Capture the cell that displays the provided text and extract its [X, Y] central coordinate. 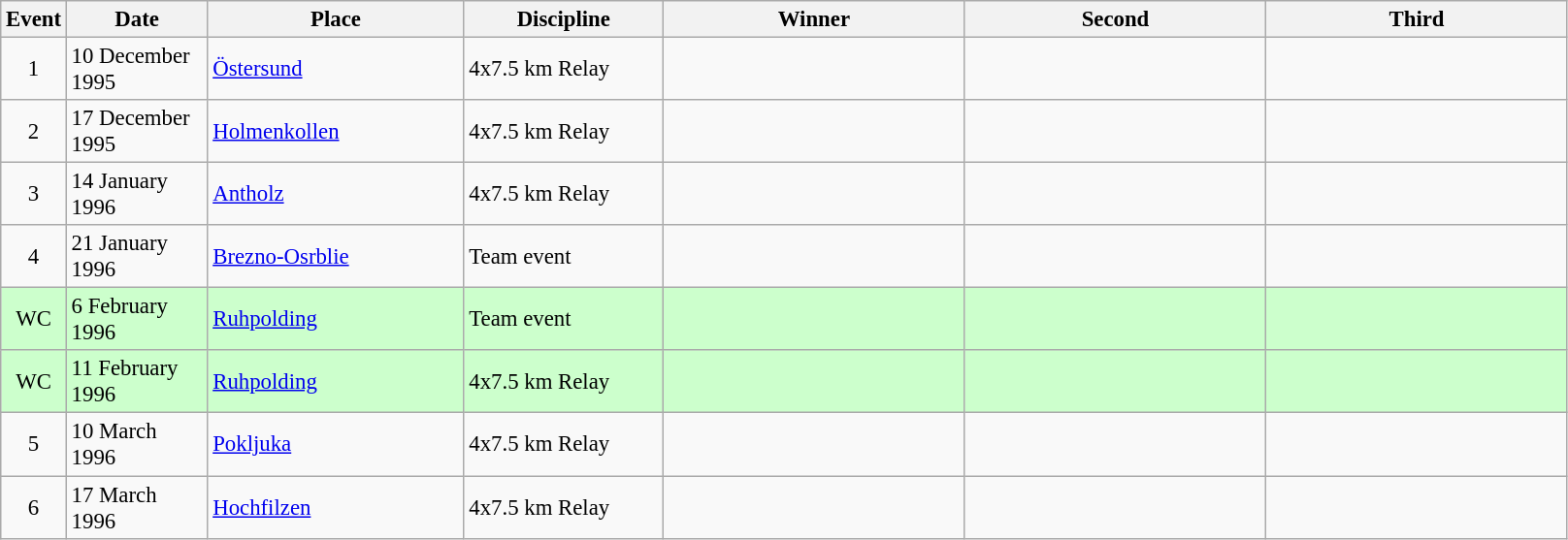
11 February 1996 [137, 382]
2 [34, 132]
Date [137, 19]
Place [336, 19]
Brezno-Osrblie [336, 256]
3 [34, 194]
6 [34, 508]
6 February 1996 [137, 320]
17 December 1995 [137, 132]
Discipline [564, 19]
Event [34, 19]
Holmenkollen [336, 132]
14 January 1996 [137, 194]
Pokljuka [336, 444]
Antholz [336, 194]
4 [34, 256]
Winner [815, 19]
1 [34, 70]
21 January 1996 [137, 256]
Hochfilzen [336, 508]
17 March 1996 [137, 508]
Second [1116, 19]
10 December 1995 [137, 70]
10 March 1996 [137, 444]
5 [34, 444]
Third [1417, 19]
Östersund [336, 70]
